Scan for the cell matching the given text and deliver its [X, Y] coordinate at center. 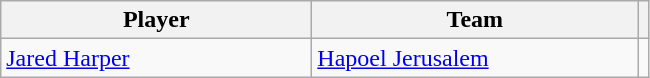
Player [156, 20]
Team [475, 20]
Hapoel Jerusalem [475, 58]
Jared Harper [156, 58]
